Extract the (X, Y) coordinate from the center of the cell holding the provided text.  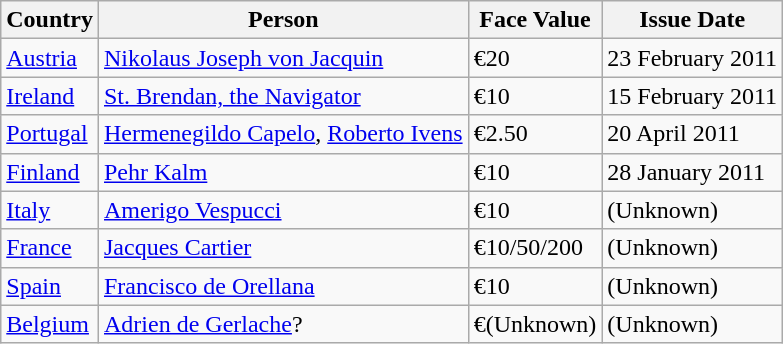
€10/50/200 (535, 248)
Ireland (50, 96)
Francisco de Orellana (283, 286)
28 January 2011 (692, 172)
€20 (535, 58)
Spain (50, 286)
Hermenegildo Capelo, Roberto Ivens (283, 134)
€2.50 (535, 134)
Pehr Kalm (283, 172)
Issue Date (692, 20)
Nikolaus Joseph von Jacquin (283, 58)
Face Value (535, 20)
Jacques Cartier (283, 248)
Amerigo Vespucci (283, 210)
Adrien de Gerlache? (283, 324)
St. Brendan, the Navigator (283, 96)
Austria (50, 58)
20 April 2011 (692, 134)
Portugal (50, 134)
France (50, 248)
15 February 2011 (692, 96)
Person (283, 20)
Belgium (50, 324)
Country (50, 20)
23 February 2011 (692, 58)
€(Unknown) (535, 324)
Finland (50, 172)
Italy (50, 210)
